Find where the given text appears and provide that cell's center as (X, Y) coordinate. 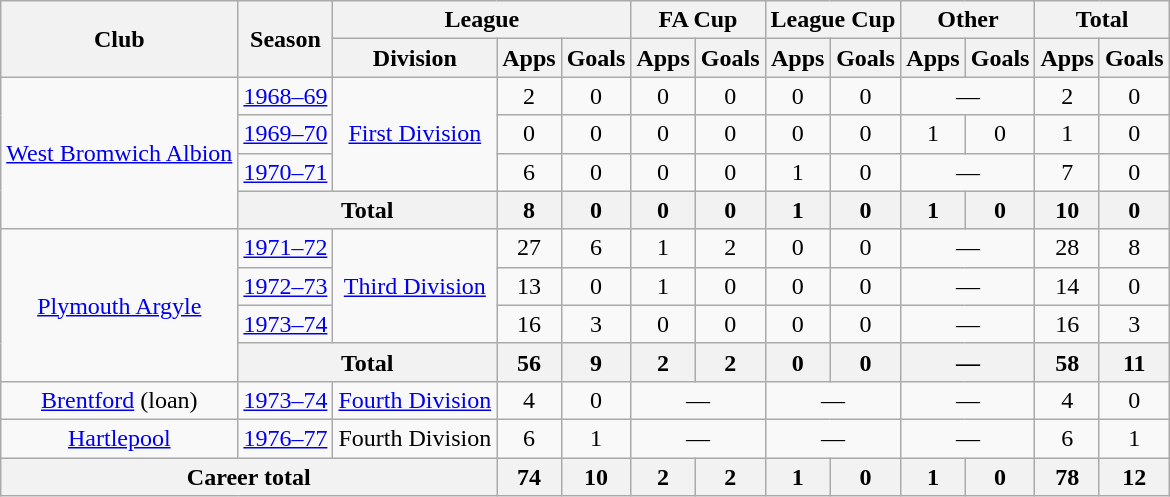
Division (415, 58)
Brentford (loan) (120, 400)
14 (1067, 286)
56 (529, 362)
West Bromwich Albion (120, 153)
7 (1067, 172)
Career total (249, 477)
1970–71 (286, 172)
FA Cup (698, 20)
28 (1067, 248)
League (482, 20)
12 (1134, 477)
First Division (415, 134)
Season (286, 39)
1968–69 (286, 96)
58 (1067, 362)
78 (1067, 477)
Third Division (415, 286)
74 (529, 477)
Plymouth Argyle (120, 305)
Club (120, 39)
9 (596, 362)
1969–70 (286, 134)
1976–77 (286, 438)
1972–73 (286, 286)
Other (968, 20)
13 (529, 286)
27 (529, 248)
11 (1134, 362)
League Cup (833, 20)
Hartlepool (120, 438)
1971–72 (286, 248)
